From the cell containing the given text, extract its center point as [x, y] coordinate. 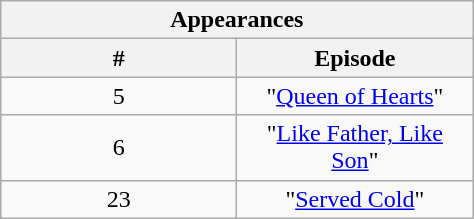
Appearances [237, 20]
5 [119, 96]
"Served Cold" [355, 199]
"Like Father, Like Son" [355, 148]
# [119, 58]
6 [119, 148]
23 [119, 199]
Episode [355, 58]
"Queen of Hearts" [355, 96]
